Locate the cell with the specified text and output its [X, Y] center coordinate. 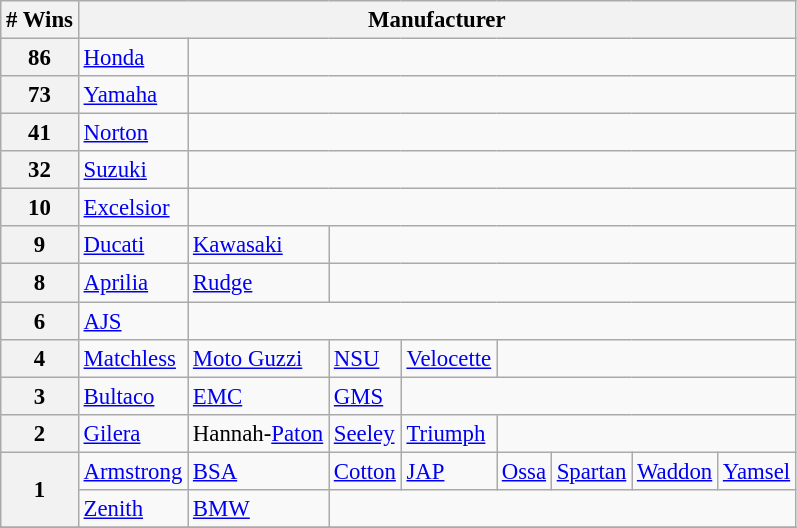
9 [40, 245]
Kawasaki [258, 245]
Zenith [132, 509]
Suzuki [132, 170]
Spartan [591, 471]
Gilera [132, 433]
Ossa [524, 471]
Cotton [366, 471]
BSA [258, 471]
Rudge [258, 283]
Yamaha [132, 95]
Norton [132, 133]
GMS [366, 396]
Aprilia [132, 283]
Velocette [448, 358]
Excelsior [132, 208]
Manufacturer [436, 20]
Honda [132, 58]
BMW [258, 509]
Yamsel [757, 471]
Bultaco [132, 396]
73 [40, 95]
EMC [258, 396]
JAP [448, 471]
1 [40, 490]
Matchless [132, 358]
# Wins [40, 20]
10 [40, 208]
41 [40, 133]
Seeley [366, 433]
Armstrong [132, 471]
2 [40, 433]
AJS [132, 321]
4 [40, 358]
86 [40, 58]
Hannah-Paton [258, 433]
Ducati [132, 245]
NSU [366, 358]
Moto Guzzi [258, 358]
3 [40, 396]
Waddon [675, 471]
8 [40, 283]
Triumph [448, 433]
32 [40, 170]
6 [40, 321]
